Output the (X, Y) coordinate of the center of the cell containing the given text.  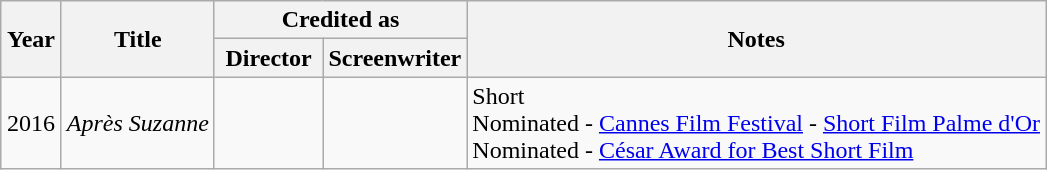
Year (32, 39)
Director (268, 58)
Screenwriter (395, 58)
2016 (32, 123)
Après Suzanne (138, 123)
Title (138, 39)
ShortNominated - Cannes Film Festival - Short Film Palme d'OrNominated - César Award for Best Short Film (756, 123)
Credited as (340, 20)
Notes (756, 39)
